Find where the given text appears and provide that cell's center as (X, Y) coordinate. 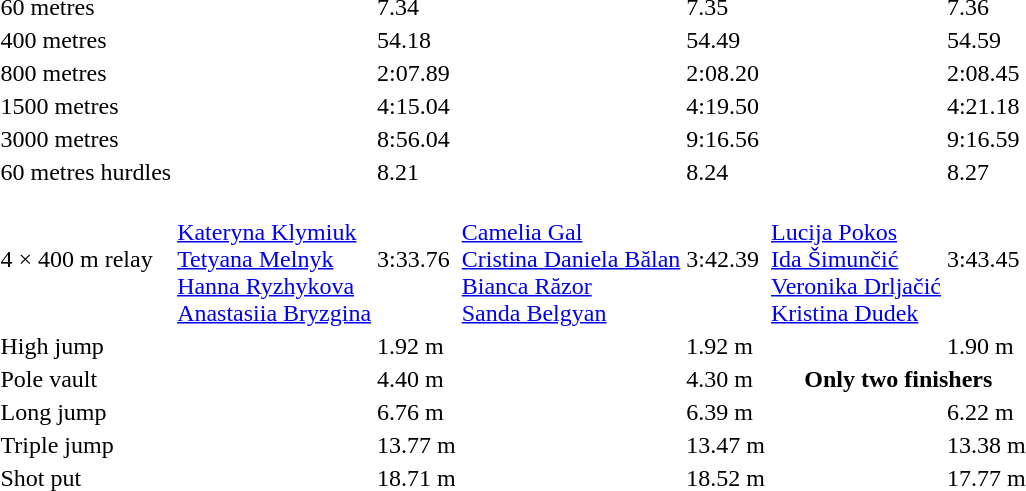
54.18 (417, 40)
4:19.50 (726, 106)
4:15.04 (417, 106)
8:56.04 (417, 139)
Camelia GalCristina Daniela BălanBianca RăzorSanda Belgyan (571, 259)
54.49 (726, 40)
4.30 m (726, 379)
2:08.20 (726, 73)
6.76 m (417, 412)
Lucija PokosIda ŠimunčićVeronika DrljačićKristina Dudek (856, 259)
3:33.76 (417, 259)
6.39 m (726, 412)
9:16.56 (726, 139)
8.24 (726, 172)
2:07.89 (417, 73)
13.47 m (726, 445)
4.40 m (417, 379)
8.21 (417, 172)
3:42.39 (726, 259)
13.77 m (417, 445)
Kateryna KlymiukTetyana MelnykHanna RyzhykovaAnastasiia Bryzgina (274, 259)
